Return [x, y] of the center of cell containing provided text 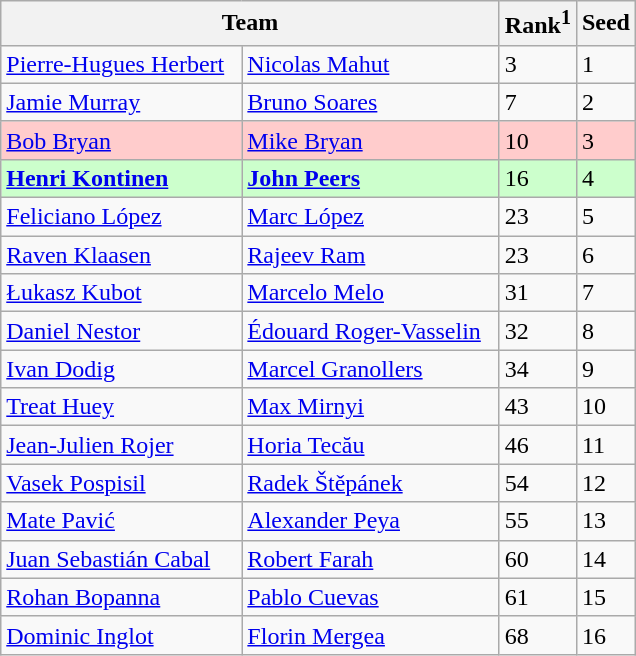
Daniel Nestor [122, 331]
15 [606, 597]
Team [250, 24]
Alexander Peya [370, 521]
Rajeev Ram [370, 255]
4 [606, 178]
Seed [606, 24]
Raven Klaasen [122, 255]
68 [538, 635]
Dominic Inglot [122, 635]
Nicolas Mahut [370, 64]
31 [538, 293]
14 [606, 559]
Max Mirnyi [370, 407]
8 [606, 331]
5 [606, 217]
Pierre-Hugues Herbert [122, 64]
Édouard Roger-Vasselin [370, 331]
32 [538, 331]
54 [538, 483]
Ivan Dodig [122, 369]
9 [606, 369]
60 [538, 559]
Bruno Soares [370, 102]
Marc López [370, 217]
55 [538, 521]
6 [606, 255]
Mike Bryan [370, 140]
Treat Huey [122, 407]
Mate Pavić [122, 521]
12 [606, 483]
Marcel Granollers [370, 369]
Henri Kontinen [122, 178]
46 [538, 445]
Bob Bryan [122, 140]
Feliciano López [122, 217]
Radek Štěpánek [370, 483]
Jamie Murray [122, 102]
61 [538, 597]
Rank1 [538, 24]
1 [606, 64]
Florin Mergea [370, 635]
Pablo Cuevas [370, 597]
11 [606, 445]
Łukasz Kubot [122, 293]
43 [538, 407]
John Peers [370, 178]
Horia Tecău [370, 445]
Jean-Julien Rojer [122, 445]
Vasek Pospisil [122, 483]
13 [606, 521]
Juan Sebastián Cabal [122, 559]
Marcelo Melo [370, 293]
34 [538, 369]
2 [606, 102]
Robert Farah [370, 559]
Rohan Bopanna [122, 597]
